Extract the [x, y] coordinate from the center of the cell holding the provided text.  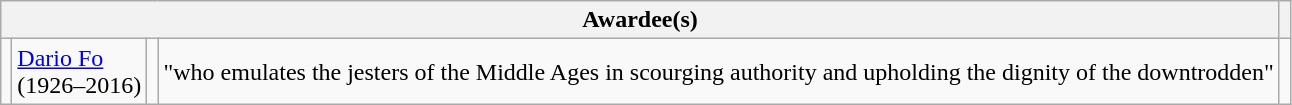
Awardee(s) [640, 20]
"who emulates the jesters of the Middle Ages in scourging authority and upholding the dignity of the downtrodden" [718, 72]
Dario Fo(1926–2016) [80, 72]
